Provide the (X, Y) coordinate of the cell's center where the given text is located.  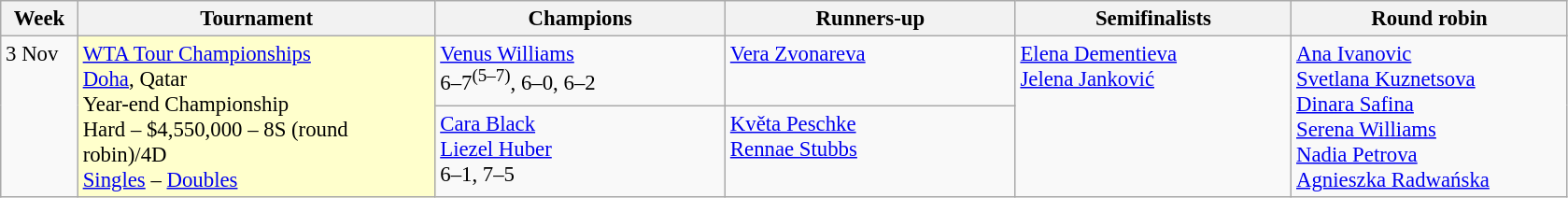
Elena Dementieva Jelena Janković (1153, 118)
Ana Ivanovic Svetlana Kuznetsova Dinara Safina Serena Williams Nadia Petrova Agnieszka Radwańska (1430, 118)
3 Nov (39, 118)
Champions (581, 19)
Runners-up (870, 19)
Květa Peschke Rennae Stubbs (870, 151)
Cara Black Liezel Huber6–1, 7–5 (581, 151)
Tournament (256, 19)
Week (39, 19)
Semifinalists (1153, 19)
Venus Williams 6–7(5–7), 6–0, 6–2 (581, 71)
Vera Zvonareva (870, 71)
Round robin (1430, 19)
WTA Tour Championships Doha, QatarYear-end ChampionshipHard – $4,550,000 – 8S (round robin)/4DSingles – Doubles (256, 118)
